Return (X, Y) of the center of cell containing provided text 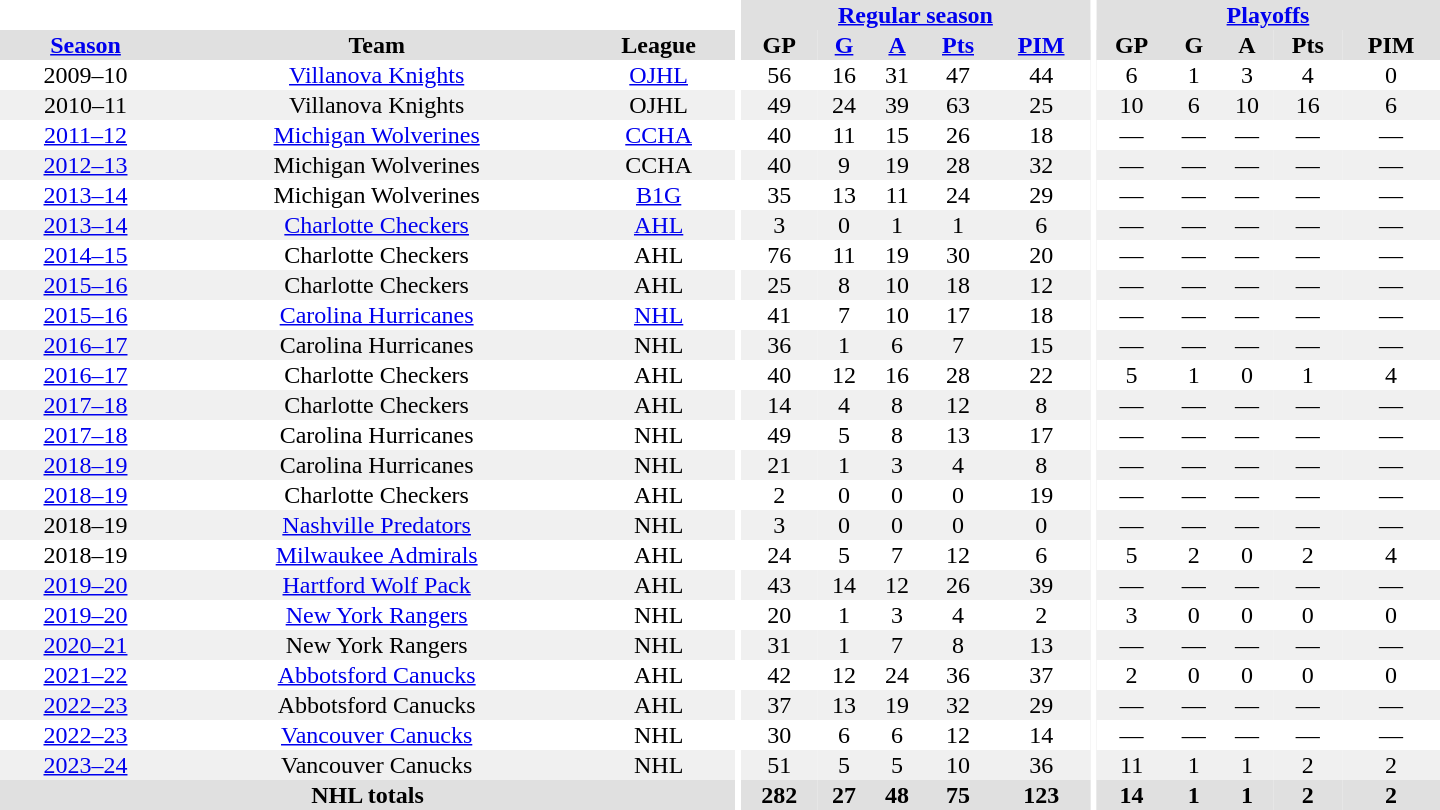
2012–13 (86, 165)
2020–21 (86, 645)
9 (844, 165)
Hartford Wolf Pack (376, 585)
Nashville Predators (376, 525)
27 (844, 795)
League (658, 45)
63 (958, 105)
Season (86, 45)
2010–11 (86, 105)
2014–15 (86, 255)
42 (780, 675)
21 (780, 465)
51 (780, 765)
2009–10 (86, 75)
35 (780, 195)
44 (1041, 75)
22 (1041, 375)
Milwaukee Admirals (376, 555)
Regular season (916, 15)
56 (780, 75)
75 (958, 795)
2023–24 (86, 765)
2021–22 (86, 675)
76 (780, 255)
2011–12 (86, 135)
123 (1041, 795)
Team (376, 45)
47 (958, 75)
NHL totals (368, 795)
48 (898, 795)
B1G (658, 195)
41 (780, 315)
282 (780, 795)
43 (780, 585)
Playoffs (1268, 15)
